Pinpoint the cell where the given text exists, returning its [x, y] midpoint coordinate. 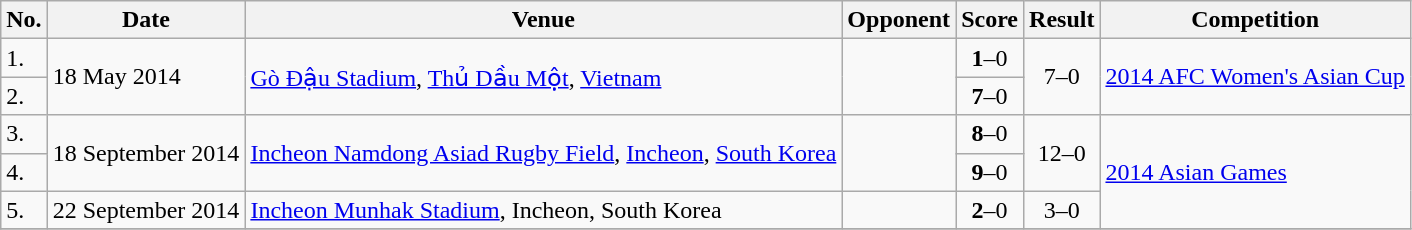
2014 Asian Games [1255, 172]
Opponent [899, 20]
1. [24, 58]
9–0 [990, 172]
1–0 [990, 58]
Gò Đậu Stadium, Thủ Dầu Một, Vietnam [544, 77]
2. [24, 96]
Result [1062, 20]
4. [24, 172]
No. [24, 20]
3. [24, 134]
Score [990, 20]
5. [24, 210]
Date [146, 20]
Incheon Namdong Asiad Rugby Field, Incheon, South Korea [544, 153]
18 September 2014 [146, 153]
2–0 [990, 210]
12–0 [1062, 153]
18 May 2014 [146, 77]
8–0 [990, 134]
Venue [544, 20]
22 September 2014 [146, 210]
Incheon Munhak Stadium, Incheon, South Korea [544, 210]
3–0 [1062, 210]
Competition [1255, 20]
2014 AFC Women's Asian Cup [1255, 77]
